Pinpoint the cell where the given text exists, returning its [X, Y] midpoint coordinate. 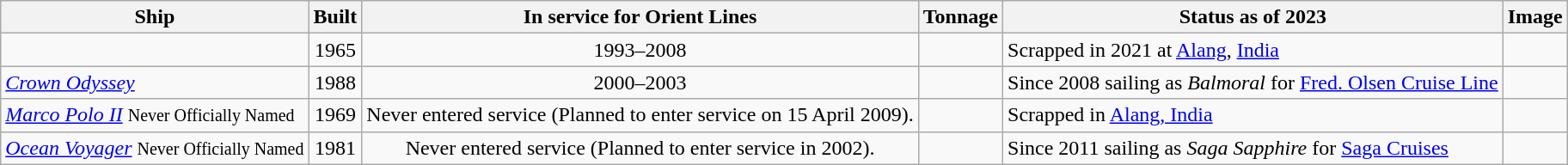
Built [335, 17]
Image [1535, 17]
1969 [335, 115]
In service for Orient Lines [640, 17]
Ship [155, 17]
Crown Odyssey [155, 82]
Scrapped in 2021 at Alang, India [1253, 50]
1965 [335, 50]
Since 2008 sailing as Balmoral for Fred. Olsen Cruise Line [1253, 82]
Scrapped in Alang, India [1253, 115]
1988 [335, 82]
Never entered service (Planned to enter service on 15 April 2009). [640, 115]
1981 [335, 148]
Ocean Voyager Never Officially Named [155, 148]
1993–2008 [640, 50]
Tonnage [960, 17]
Never entered service (Planned to enter service in 2002). [640, 148]
2000–2003 [640, 82]
Marco Polo II Never Officially Named [155, 115]
Since 2011 sailing as Saga Sapphire for Saga Cruises [1253, 148]
Status as of 2023 [1253, 17]
